Return [X, Y] of the center of cell containing provided text 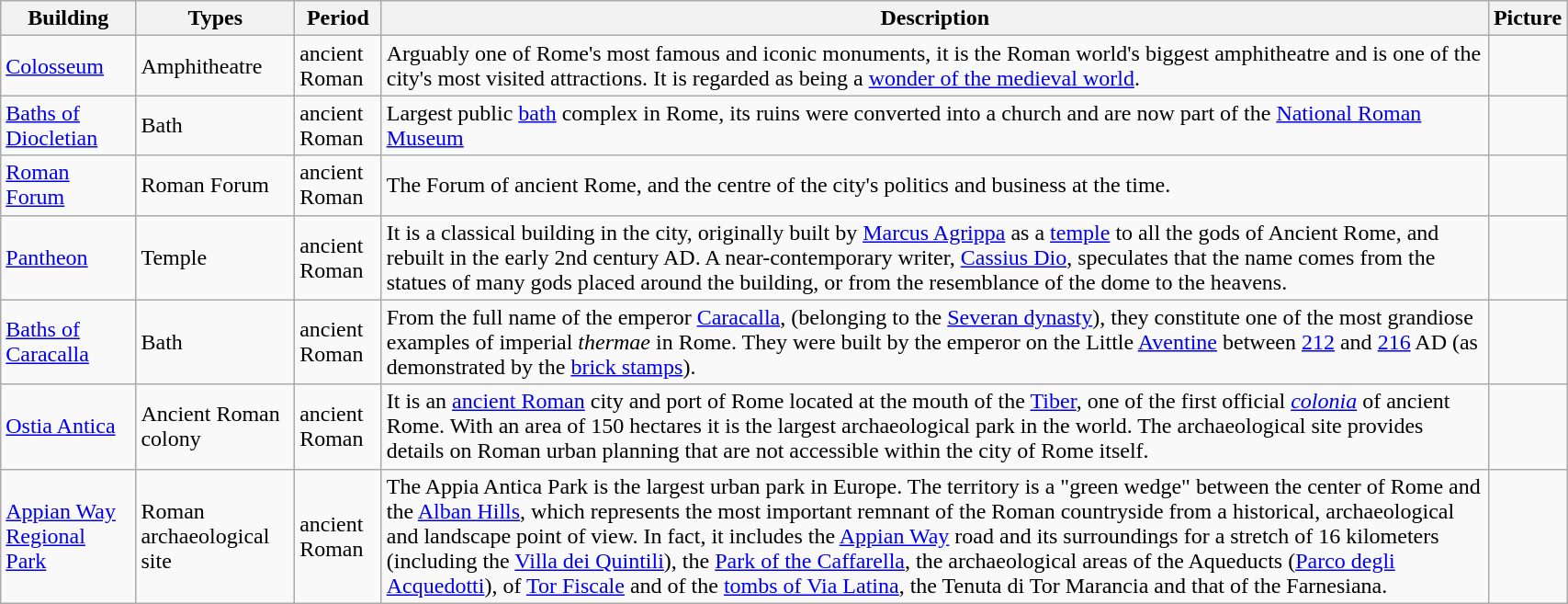
Appian Way Regional Park [68, 536]
Amphitheatre [215, 66]
Description [935, 18]
Ancient Roman colony [215, 427]
Baths of Caracalla [68, 342]
Roman archaeological site [215, 536]
Ostia Antica [68, 427]
Picture [1527, 18]
Pantheon [68, 257]
Types [215, 18]
Building [68, 18]
Temple [215, 257]
Baths of Diocletian [68, 125]
Largest public bath complex in Rome, its ruins were converted into a church and are now part of the National Roman Museum [935, 125]
Colosseum [68, 66]
Period [338, 18]
The Forum of ancient Rome, and the centre of the city's politics and business at the time. [935, 186]
